Output the [X, Y] coordinate of the center of the cell containing the given text.  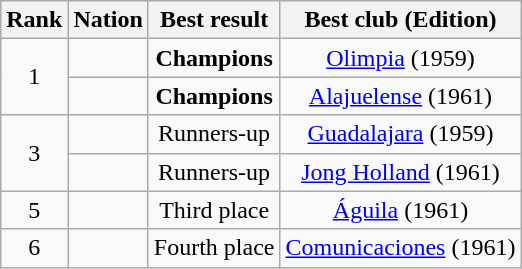
Third place [214, 210]
Nation [108, 20]
Comunicaciones (1961) [400, 248]
Fourth place [214, 248]
Jong Holland (1961) [400, 172]
Best club (Edition) [400, 20]
Olimpia (1959) [400, 58]
6 [34, 248]
Alajuelense (1961) [400, 96]
Guadalajara (1959) [400, 134]
1 [34, 77]
Rank [34, 20]
5 [34, 210]
Best result [214, 20]
Águila (1961) [400, 210]
3 [34, 153]
